Determine the [x, y] coordinate at the center of the cell enclosing the given text.  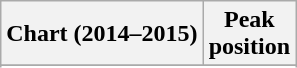
Peakposition [249, 34]
Chart (2014–2015) [102, 34]
